Determine the [x, y] coordinate at the center of the cell enclosing the given text.  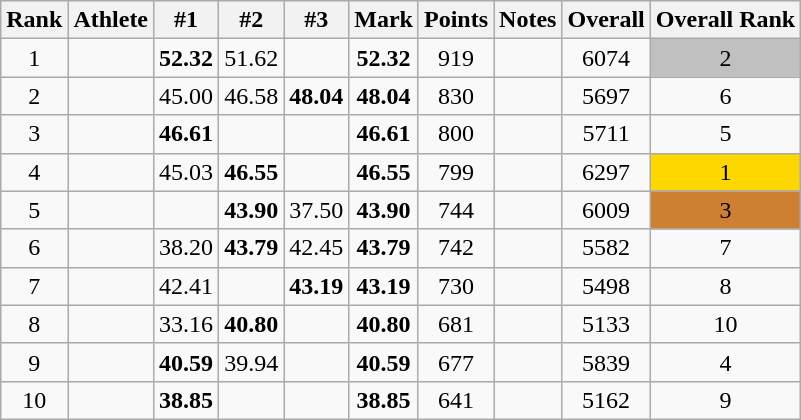
641 [456, 400]
800 [456, 134]
5582 [606, 248]
744 [456, 210]
38.20 [186, 248]
5498 [606, 286]
Overall Rank [725, 20]
742 [456, 248]
#2 [252, 20]
5162 [606, 400]
5133 [606, 324]
6297 [606, 172]
5711 [606, 134]
919 [456, 58]
42.41 [186, 286]
33.16 [186, 324]
46.58 [252, 96]
37.50 [316, 210]
51.62 [252, 58]
45.00 [186, 96]
42.45 [316, 248]
Athlete [111, 20]
Rank [34, 20]
Notes [528, 20]
5697 [606, 96]
Overall [606, 20]
Points [456, 20]
681 [456, 324]
677 [456, 362]
#3 [316, 20]
#1 [186, 20]
45.03 [186, 172]
6009 [606, 210]
39.94 [252, 362]
799 [456, 172]
6074 [606, 58]
730 [456, 286]
830 [456, 96]
5839 [606, 362]
Mark [384, 20]
